From the cell containing the given text, extract its center point as (x, y) coordinate. 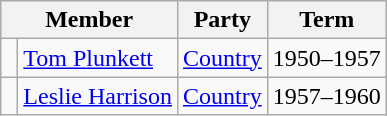
Term (326, 20)
Tom Plunkett (98, 58)
Member (90, 20)
Leslie Harrison (98, 96)
1957–1960 (326, 96)
Party (222, 20)
1950–1957 (326, 58)
